Return the (X, Y) coordinate for the center point of the cell that contains the specified text.  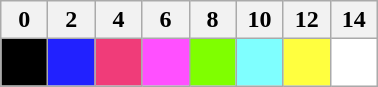
12 (306, 20)
8 (212, 20)
6 (166, 20)
10 (260, 20)
4 (118, 20)
0 (24, 20)
2 (72, 20)
14 (354, 20)
